Detect which cell encompasses the target text, then output its [x, y] center coordinate. 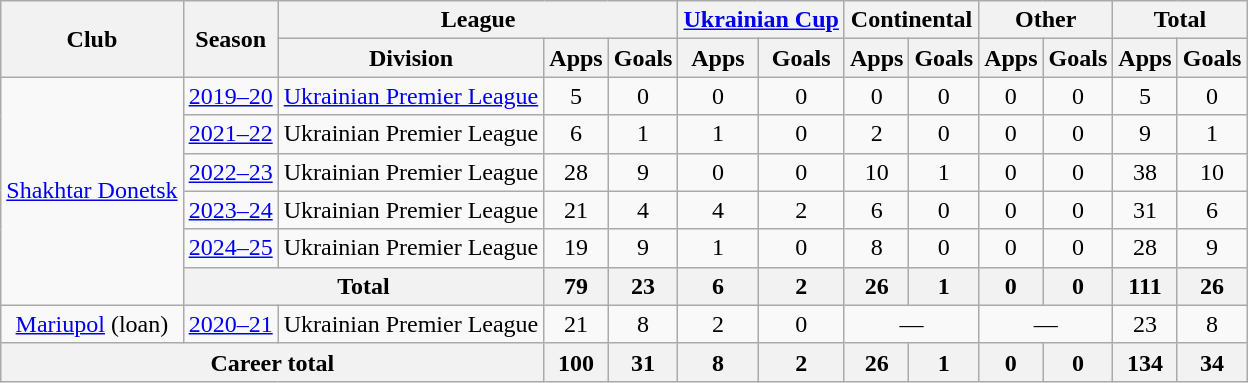
2021–22 [230, 134]
Season [230, 39]
2023–24 [230, 210]
38 [1145, 172]
2022–23 [230, 172]
34 [1212, 362]
Shakhtar Donetsk [92, 191]
Ukrainian Cup [761, 20]
League [478, 20]
19 [576, 248]
2019–20 [230, 96]
79 [576, 286]
134 [1145, 362]
100 [576, 362]
Division [411, 58]
Mariupol (loan) [92, 324]
2024–25 [230, 248]
Career total [272, 362]
2020–21 [230, 324]
Other [1046, 20]
Club [92, 39]
111 [1145, 286]
Continental [911, 20]
